Scan for the cell matching the given text and deliver its (x, y) coordinate at center. 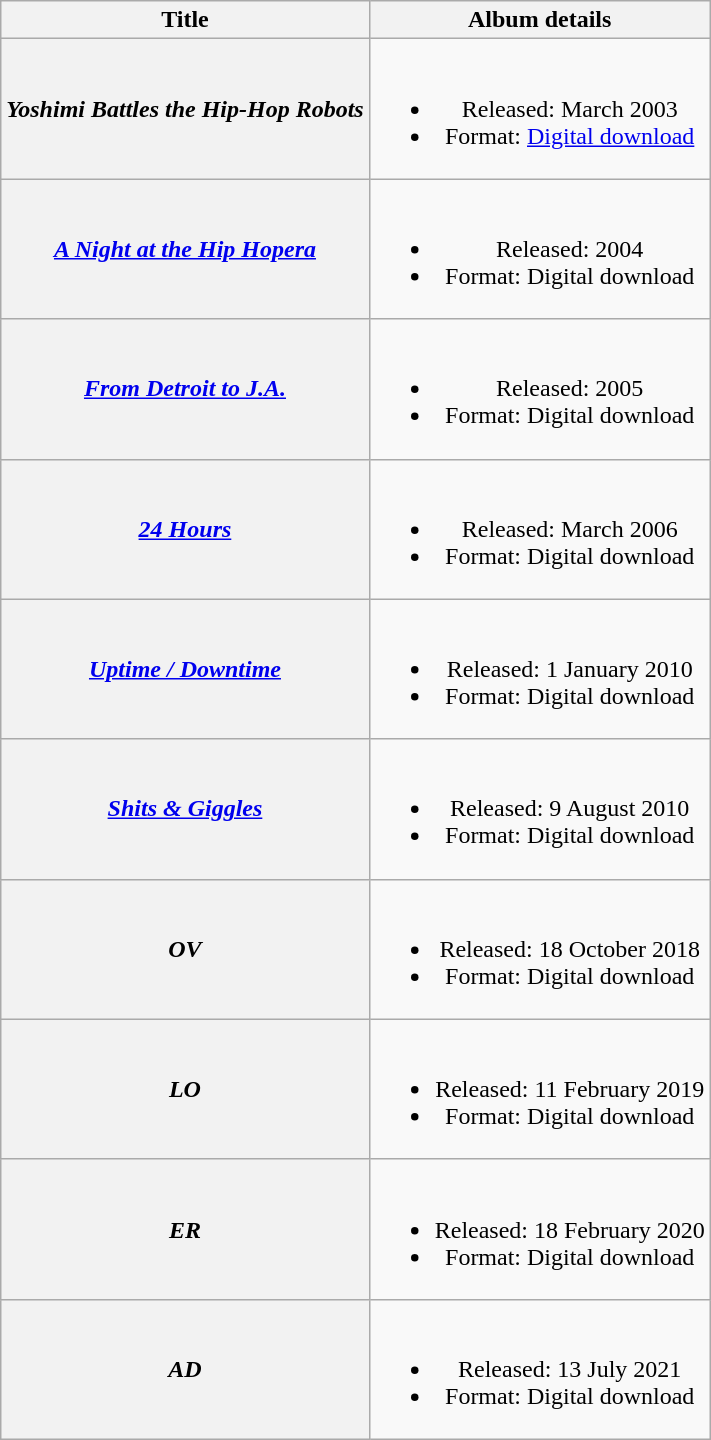
Yoshimi Battles the Hip-Hop Robots (185, 109)
From Detroit to J.A. (185, 389)
Album details (540, 20)
Released: 9 August 2010Format: Digital download (540, 809)
Uptime / Downtime (185, 669)
ER (185, 1229)
Released: 2004Format: Digital download (540, 249)
AD (185, 1369)
LO (185, 1089)
24 Hours (185, 529)
A Night at the Hip Hopera (185, 249)
Shits & Giggles (185, 809)
Released: 2005Format: Digital download (540, 389)
Released: 1 January 2010Format: Digital download (540, 669)
Released: March 2003Format: Digital download (540, 109)
OV (185, 949)
Released: 18 October 2018Format: Digital download (540, 949)
Released: 18 February 2020Format: Digital download (540, 1229)
Released: March 2006Format: Digital download (540, 529)
Released: 13 July 2021Format: Digital download (540, 1369)
Title (185, 20)
Released: 11 February 2019Format: Digital download (540, 1089)
